For the text-containing cell, return its midpoint in (x, y) coordinate format. 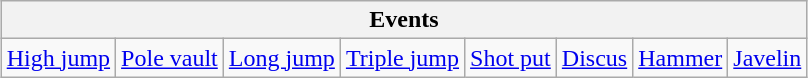
Hammer (680, 58)
Shot put (511, 58)
Javelin (768, 58)
Triple jump (402, 58)
Discus (594, 58)
Long jump (282, 58)
Events (404, 20)
Pole vault (170, 58)
High jump (58, 58)
